From the cell containing the given text, extract its center point as (X, Y) coordinate. 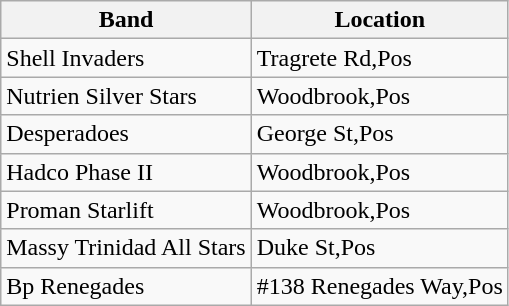
Massy Trinidad All Stars (126, 248)
George St,Pos (380, 134)
Proman Starlift (126, 210)
Band (126, 20)
Duke St,Pos (380, 248)
Desperadoes (126, 134)
Shell Invaders (126, 58)
Hadco Phase II (126, 172)
#138 Renegades Way,Pos (380, 286)
Location (380, 20)
Tragrete Rd,Pos (380, 58)
Nutrien Silver Stars (126, 96)
Bp Renegades (126, 286)
